Locate the cell with the specified text and output its (x, y) center coordinate. 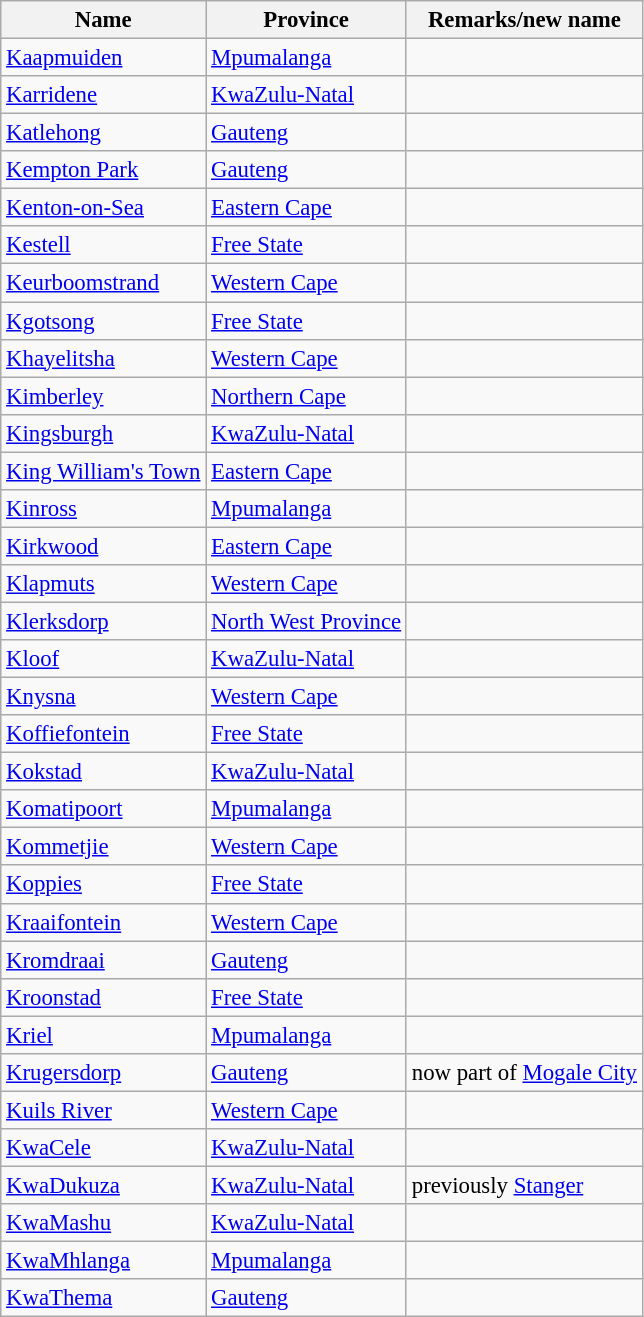
Northern Cape (306, 396)
previously Stanger (524, 1185)
Keurboomstrand (104, 283)
Klapmuts (104, 584)
Kokstad (104, 772)
Kgotsong (104, 321)
Klerksdorp (104, 621)
Kuils River (104, 1110)
KwaMhlanga (104, 1261)
Krugersdorp (104, 1073)
Koppies (104, 885)
Karridene (104, 95)
Name (104, 20)
Koffiefontein (104, 734)
Kriel (104, 1035)
now part of Mogale City (524, 1073)
Kenton-on-Sea (104, 208)
KwaCele (104, 1148)
Kestell (104, 245)
Knysna (104, 697)
Kirkwood (104, 546)
North West Province (306, 621)
Kingsburgh (104, 433)
KwaThema (104, 1298)
Kinross (104, 509)
Remarks/new name (524, 20)
Kromdraai (104, 960)
Kimberley (104, 396)
KwaDukuza (104, 1185)
Kaapmuiden (104, 58)
Komatipoort (104, 809)
Kempton Park (104, 170)
Province (306, 20)
Kloof (104, 659)
Khayelitsha (104, 358)
Kroonstad (104, 997)
KwaMashu (104, 1223)
Katlehong (104, 133)
King William's Town (104, 471)
Kraaifontein (104, 922)
Kommetjie (104, 847)
